Detect which cell encompasses the target text, then output its [X, Y] center coordinate. 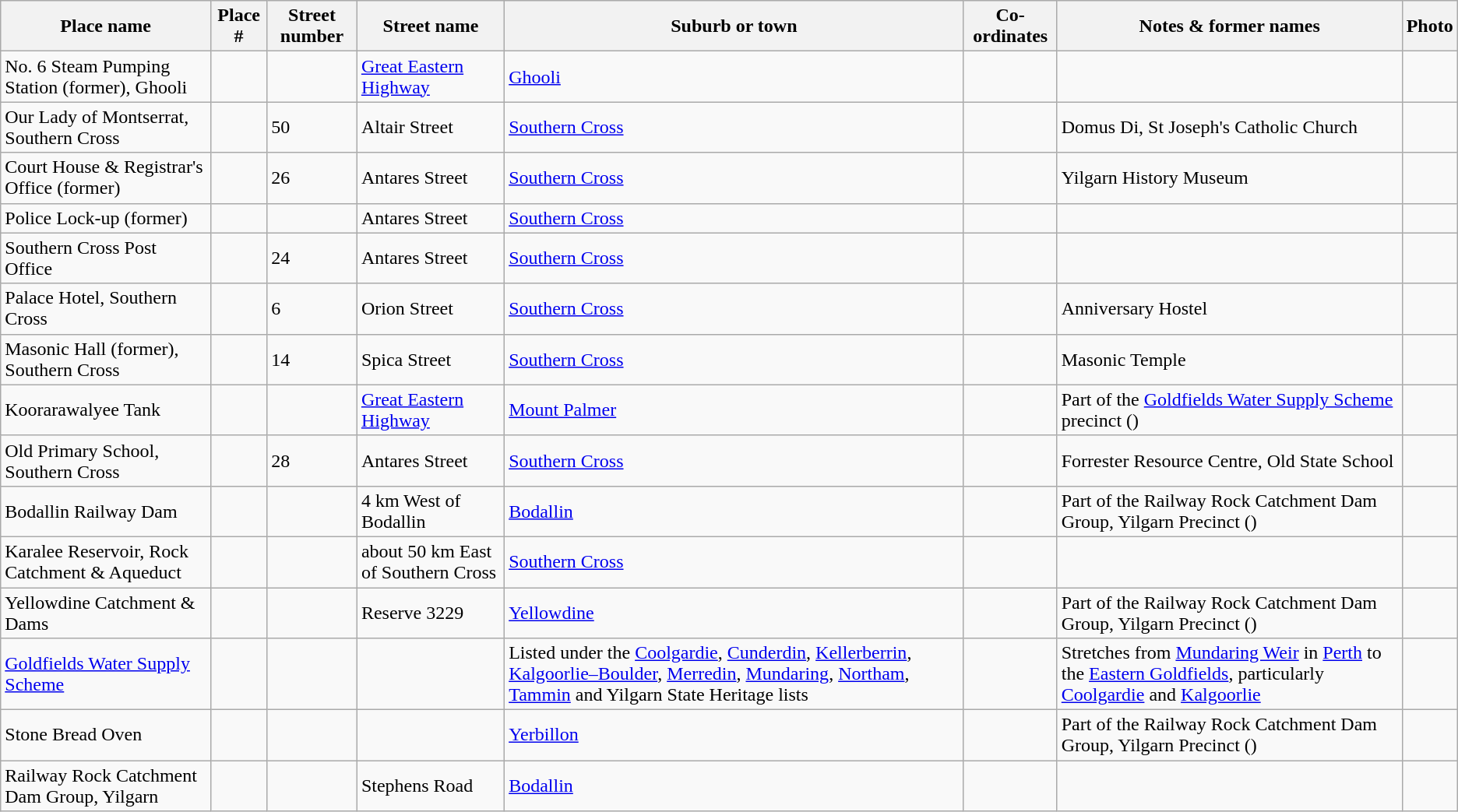
Anniversary Hostel [1229, 308]
Photo [1430, 26]
Part of the Goldfields Water Supply Scheme precinct () [1229, 410]
Old Primary School, Southern Cross [106, 461]
Place name [106, 26]
Place # [239, 26]
Railway Rock Catchment Dam Group, Yilgarn [106, 786]
50 [312, 128]
Listed under the Coolgardie, Cunderdin, Kellerberrin, Kalgoorlie–Boulder, Merredin, Mundaring, Northam, Tammin and Yilgarn State Heritage lists [734, 674]
Notes & former names [1229, 26]
26 [312, 178]
Co-ordinates [1010, 26]
4 km West of Bodallin [430, 511]
Orion Street [430, 308]
14 [312, 360]
Domus Di, St Joseph's Catholic Church [1229, 128]
Spica Street [430, 360]
Koorarawalyee Tank [106, 410]
Bodallin Railway Dam [106, 511]
Our Lady of Montserrat, Southern Cross [106, 128]
No. 6 Steam Pumping Station (former), Ghooli [106, 76]
Mount Palmer [734, 410]
6 [312, 308]
Altair Street [430, 128]
Yerbillon [734, 735]
Yellowdine Catchment & Dams [106, 612]
Southern Cross Post Office [106, 258]
Police Lock-up (former) [106, 218]
Stone Bread Oven [106, 735]
Court House & Registrar's Office (former) [106, 178]
about 50 km East of Southern Cross [430, 562]
Suburb or town [734, 26]
Masonic Temple [1229, 360]
Goldfields Water Supply Scheme [106, 674]
Yellowdine [734, 612]
Ghooli [734, 76]
Street number [312, 26]
Yilgarn History Museum [1229, 178]
24 [312, 258]
Forrester Resource Centre, Old State School [1229, 461]
Palace Hotel, Southern Cross [106, 308]
Reserve 3229 [430, 612]
Stretches from Mundaring Weir in Perth to the Eastern Goldfields, particularly Coolgardie and Kalgoorlie [1229, 674]
Karalee Reservoir, Rock Catchment & Aqueduct [106, 562]
Stephens Road [430, 786]
Masonic Hall (former), Southern Cross [106, 360]
Street name [430, 26]
28 [312, 461]
